Determine the [x, y] coordinate at the center of the cell enclosing the given text.  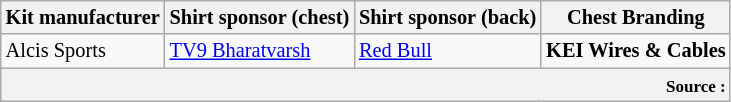
KEI Wires & Cables [636, 51]
Chest Branding [636, 17]
Alcis Sports [83, 51]
Kit manufacturer [83, 17]
Shirt sponsor (chest) [260, 17]
TV9 Bharatvarsh [260, 51]
Shirt sponsor (back) [448, 17]
Red Bull [448, 51]
Source : [366, 85]
